Search for the cell housing the specified text and yield its [x, y] center coordinate. 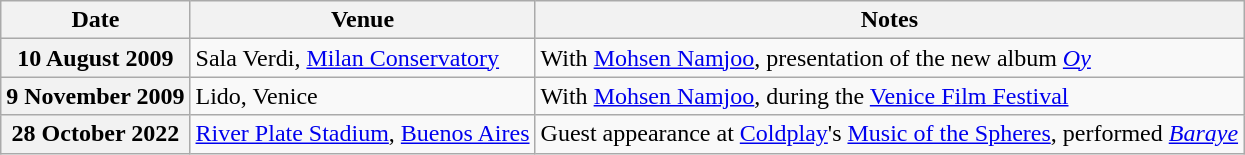
Sala Verdi, Milan Conservatory [362, 58]
Guest appearance at Coldplay's Music of the Spheres, performed Baraye [890, 134]
Lido, Venice [362, 96]
9 November 2009 [96, 96]
Notes [890, 20]
River Plate Stadium, Buenos Aires [362, 134]
Venue [362, 20]
Date [96, 20]
10 August 2009 [96, 58]
With Mohsen Namjoo, during the Venice Film Festival [890, 96]
With Mohsen Namjoo, presentation of the new album Oy [890, 58]
28 October 2022 [96, 134]
